Scan for the cell matching the given text and deliver its [X, Y] coordinate at center. 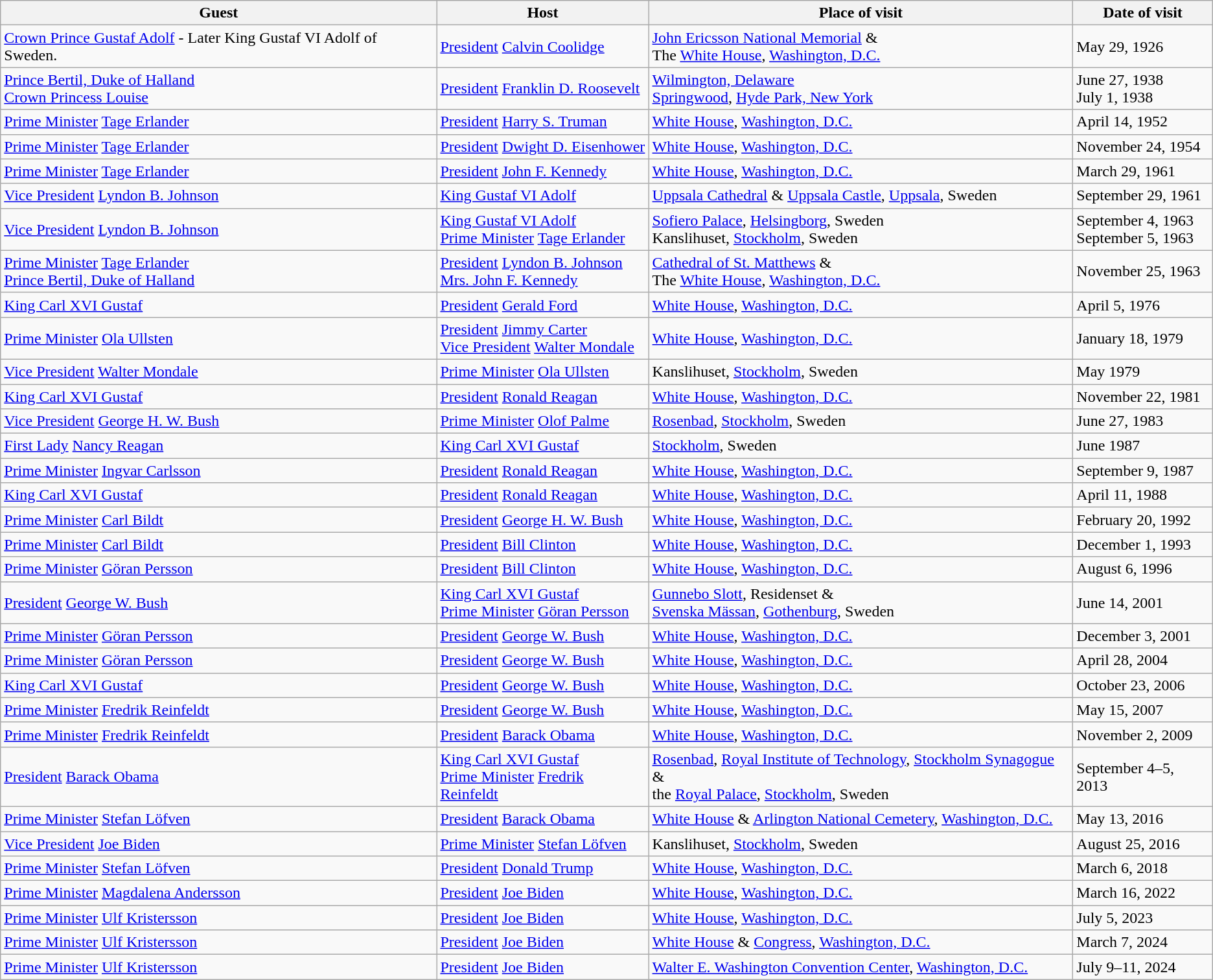
June 27, 1938July 1, 1938 [1143, 88]
April 5, 1976 [1143, 305]
May 1979 [1143, 371]
April 11, 1988 [1143, 495]
President Jimmy Carter Vice President Walter Mondale [543, 338]
Vice President Walter Mondale [219, 371]
Rosenbad, Royal Institute of Technology, Stockholm Synagogue &the Royal Palace, Stockholm, Sweden [861, 776]
February 20, 1992 [1143, 520]
March 29, 1961 [1143, 171]
Vice President Joe Biden [219, 843]
August 25, 2016 [1143, 843]
Host [543, 13]
January 18, 1979 [1143, 338]
September 29, 1961 [1143, 196]
White House & Congress, Washington, D.C. [861, 942]
Prime Minister Ingvar Carlsson [219, 471]
President Harry S. Truman [543, 122]
Gunnebo Slott, Residenset & Svenska Mässan, Gothenburg, Sweden [861, 603]
March 6, 2018 [1143, 869]
March 7, 2024 [1143, 942]
December 1, 1993 [1143, 544]
King Gustaf VI Adolf Prime Minister Tage Erlander [543, 229]
November 24, 1954 [1143, 146]
March 16, 2022 [1143, 893]
Date of visit [1143, 13]
April 14, 1952 [1143, 122]
Prince Bertil, Duke of Halland Crown Princess Louise [219, 88]
September 4, 1963September 5, 1963 [1143, 229]
First Lady Nancy Reagan [219, 446]
Crown Prince Gustaf Adolf - Later King Gustaf VI Adolf of Sweden. [219, 47]
Stockholm, Sweden [861, 446]
President George H. W. Bush [543, 520]
Prime Minister Tage Erlander Prince Bertil, Duke of Halland [219, 271]
September 4–5, 2013 [1143, 776]
Walter E. Washington Convention Center, Washington, D.C. [861, 967]
President Franklin D. Roosevelt [543, 88]
King Carl XVI Gustaf Prime Minister Fredrik Reinfeldt [543, 776]
President John F. Kennedy [543, 171]
Guest [219, 13]
Place of visit [861, 13]
June 1987 [1143, 446]
Rosenbad, Stockholm, Sweden [861, 421]
May 13, 2016 [1143, 819]
April 28, 2004 [1143, 660]
Prime Minister Olof Palme [543, 421]
Uppsala Cathedral & Uppsala Castle, Uppsala, Sweden [861, 196]
Prime Minister Magdalena Andersson [219, 893]
President Lyndon B. Johnson Mrs. John F. Kennedy [543, 271]
November 22, 1981 [1143, 396]
August 6, 1996 [1143, 569]
November 25, 1963 [1143, 271]
July 5, 2023 [1143, 918]
October 23, 2006 [1143, 685]
Sofiero Palace, Helsingborg, SwedenKanslihuset, Stockholm, Sweden [861, 229]
Cathedral of St. Matthews & The White House, Washington, D.C. [861, 271]
John Ericsson National Memorial &The White House, Washington, D.C. [861, 47]
September 9, 1987 [1143, 471]
President Donald Trump [543, 869]
May 15, 2007 [1143, 710]
President Gerald Ford [543, 305]
Wilmington, DelawareSpringwood, Hyde Park, New York [861, 88]
June 14, 2001 [1143, 603]
President Calvin Coolidge [543, 47]
June 27, 1983 [1143, 421]
White House & Arlington National Cemetery, Washington, D.C. [861, 819]
November 2, 2009 [1143, 734]
Vice President George H. W. Bush [219, 421]
President Dwight D. Eisenhower [543, 146]
December 3, 2001 [1143, 636]
King Carl XVI Gustaf Prime Minister Göran Persson [543, 603]
May 29, 1926 [1143, 47]
King Gustaf VI Adolf [543, 196]
July 9–11, 2024 [1143, 967]
